Find where the given text appears and provide that cell's center as [X, Y] coordinate. 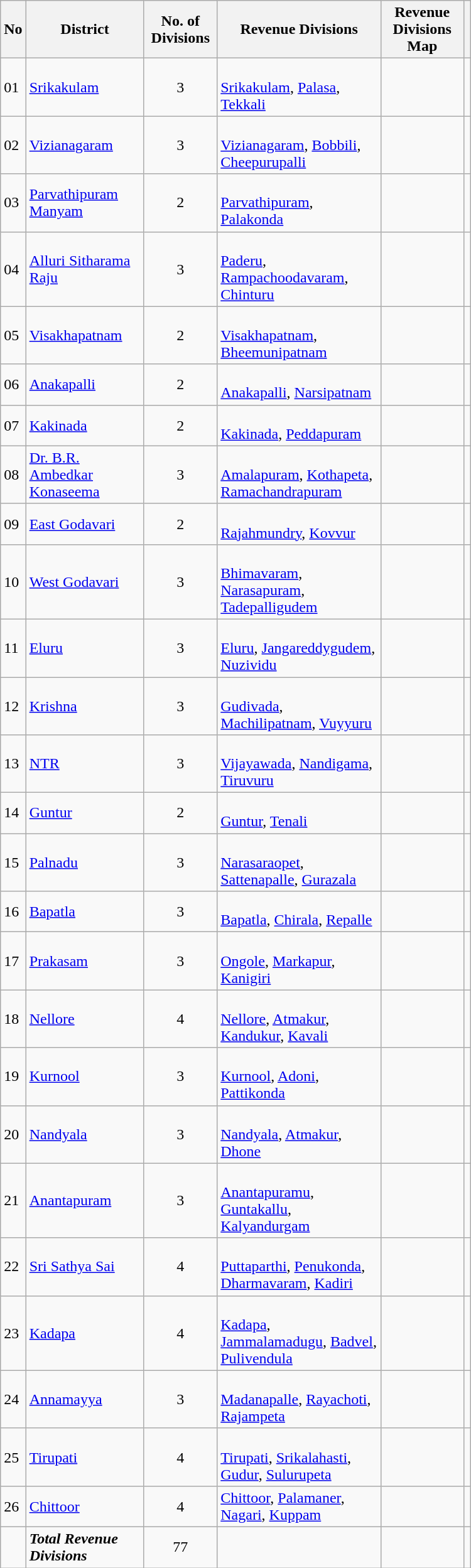
22 [13, 1267]
Amalapuram, Kothapeta, Ramachandrapuram [299, 475]
Eluru, Jangareddygudem, Nuzividu [299, 648]
19 [13, 1077]
Krishna [85, 706]
25 [13, 1457]
Parvathipuram Manyam [85, 203]
Anantapuram [85, 1200]
23 [13, 1333]
Puttaparthi, Penukonda, Dharmavaram, Kadiri [299, 1267]
07 [13, 426]
Gudivada, Machilipatnam, Vuyyuru [299, 706]
04 [13, 269]
Dr. B.R. Ambedkar Konaseema [85, 475]
20 [13, 1134]
Alluri Sitharama Raju [85, 269]
16 [13, 911]
Madanapalle, Rayachoti, Rajampeta [299, 1399]
Chittoor, Palamaner, Nagari, Kuppam [299, 1506]
18 [13, 1019]
Kakinada [85, 426]
Tirupati [85, 1457]
Srikakulam, Palasa, Tekkali [299, 87]
11 [13, 648]
05 [13, 335]
Bapatla [85, 911]
Kadapa, Jammalamadugu, Badvel, Pulivendula [299, 1333]
Kurnool [85, 1077]
Anakapalli [85, 384]
Eluru [85, 648]
01 [13, 87]
Anakapalli, Narsipatnam [299, 384]
77 [181, 1547]
06 [13, 384]
Nandyala [85, 1134]
08 [13, 475]
Chittoor [85, 1506]
17 [13, 961]
No. of Divisions [181, 30]
03 [13, 203]
Kurnool, Adoni, Pattikonda [299, 1077]
14 [13, 814]
Guntur, Tenali [299, 814]
Visakhapatnam [85, 335]
Vizianagaram, Bobbili, Cheepurupalli [299, 145]
No [13, 30]
Narasaraopet, Sattenapalle, Gurazala [299, 862]
Palnadu [85, 862]
09 [13, 524]
West Godavari [85, 581]
Parvathipuram, Palakonda [299, 203]
Anantapuramu, Guntakallu, Kalyandurgam [299, 1200]
Nandyala, Atmakur, Dhone [299, 1134]
Total Revenue Divisions [85, 1547]
Paderu, Rampachoodavaram, Chinturu [299, 269]
Prakasam [85, 961]
Guntur [85, 814]
Bhimavaram, Narasapuram, Tadepalligudem [299, 581]
District [85, 30]
26 [13, 1506]
NTR [85, 764]
Rajahmundry, Kovvur [299, 524]
Srikakulam [85, 87]
21 [13, 1200]
13 [13, 764]
Revenue Divisions Map [422, 30]
24 [13, 1399]
Vizianagaram [85, 145]
15 [13, 862]
10 [13, 581]
Bapatla, Chirala, Repalle [299, 911]
Vijayawada, Nandigama, Tiruvuru [299, 764]
12 [13, 706]
Nellore, Atmakur, Kandukur, Kavali [299, 1019]
Ongole, Markapur, Kanigiri [299, 961]
Revenue Divisions [299, 30]
East Godavari [85, 524]
Annamayya [85, 1399]
Nellore [85, 1019]
Sri Sathya Sai [85, 1267]
02 [13, 145]
Tirupati, Srikalahasti, Gudur, Sulurupeta [299, 1457]
Visakhapatnam, Bheemunipatnam [299, 335]
Kadapa [85, 1333]
Kakinada, Peddapuram [299, 426]
